Pinpoint the cell where the given text exists, returning its (X, Y) midpoint coordinate. 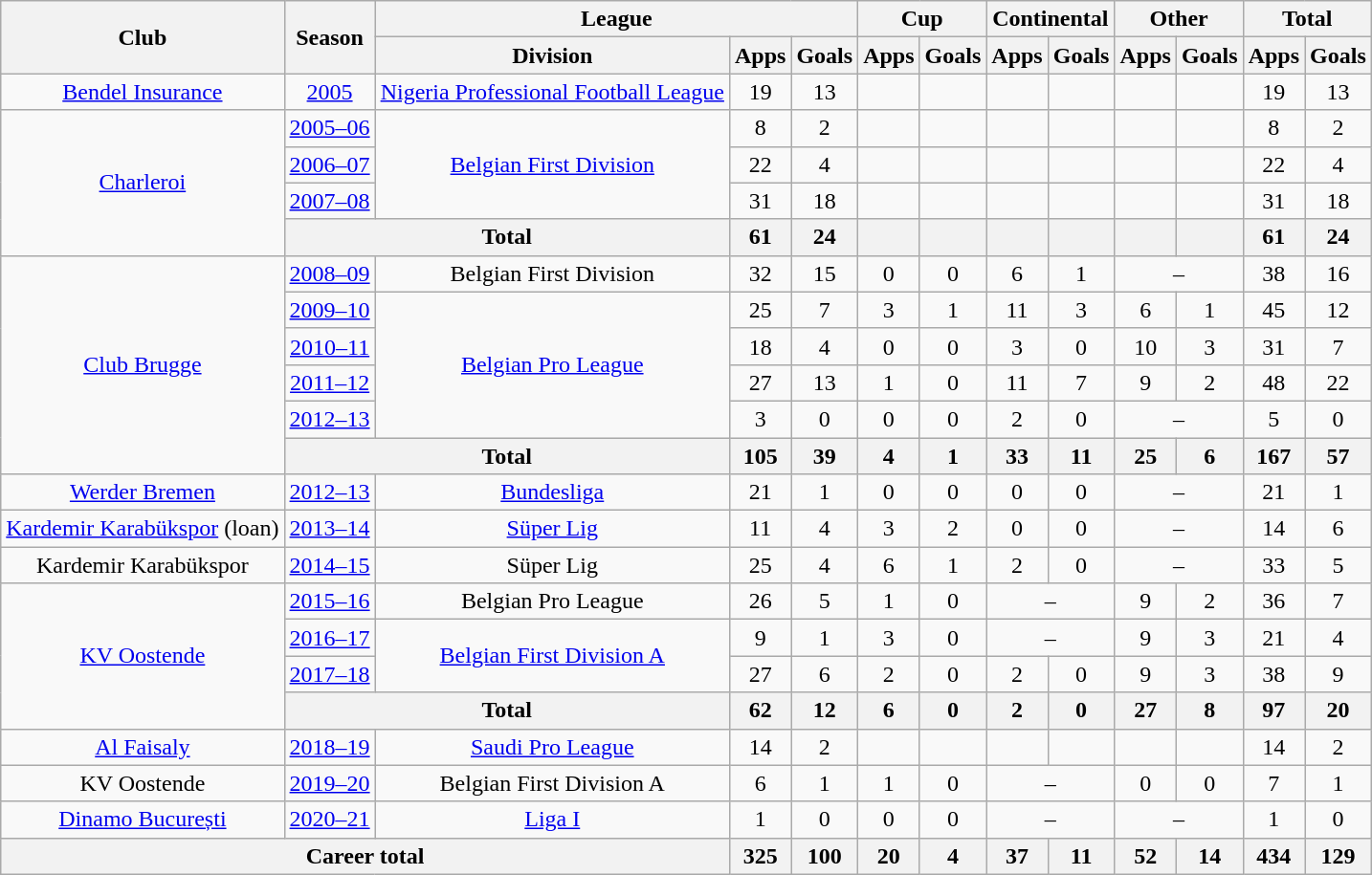
Liga I (552, 820)
2007–08 (329, 201)
434 (1273, 856)
Career total (365, 856)
Continental (1051, 19)
36 (1273, 602)
2018–19 (329, 747)
Nigeria Professional Football League (552, 92)
Club (143, 37)
325 (760, 856)
2016–17 (329, 638)
2009–10 (329, 310)
Kardemir Karabükspor (143, 565)
100 (825, 856)
2014–15 (329, 565)
45 (1273, 310)
Bendel Insurance (143, 92)
Bundesliga (552, 492)
2019–20 (329, 783)
16 (1339, 273)
Werder Bremen (143, 492)
Saudi Pro League (552, 747)
2008–09 (329, 273)
2005–06 (329, 128)
Al Faisaly (143, 747)
48 (1273, 383)
105 (760, 456)
Club Brugge (143, 364)
2005 (329, 92)
167 (1273, 456)
2017–18 (329, 674)
2013–14 (329, 529)
Division (552, 55)
League (616, 19)
Other (1179, 19)
Charleroi (143, 183)
97 (1273, 711)
39 (825, 456)
2020–21 (329, 820)
Dinamo București (143, 820)
32 (760, 273)
10 (1145, 346)
129 (1339, 856)
57 (1339, 456)
26 (760, 602)
2006–07 (329, 164)
37 (1017, 856)
15 (825, 273)
52 (1145, 856)
62 (760, 711)
Kardemir Karabükspor (loan) (143, 529)
Cup (922, 19)
2015–16 (329, 602)
2010–11 (329, 346)
Season (329, 37)
2011–12 (329, 383)
